Find where the given text appears and provide that cell's center as [X, Y] coordinate. 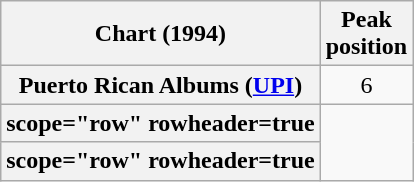
Peakposition [366, 34]
6 [366, 85]
Chart (1994) [160, 34]
Puerto Rican Albums (UPI) [160, 85]
